For the text-containing cell, return its midpoint in [x, y] coordinate format. 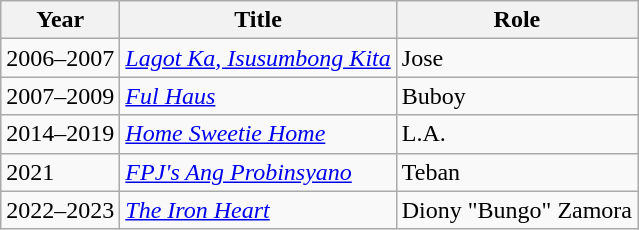
Year [60, 20]
Role [516, 20]
Diony "Bungo" Zamora [516, 210]
FPJ's Ang Probinsyano [258, 172]
Teban [516, 172]
Title [258, 20]
The Iron Heart [258, 210]
Lagot Ka, Isusumbong Kita [258, 58]
2022–2023 [60, 210]
Buboy [516, 96]
2007–2009 [60, 96]
2006–2007 [60, 58]
Home Sweetie Home [258, 134]
2014–2019 [60, 134]
L.A. [516, 134]
Jose [516, 58]
2021 [60, 172]
Ful Haus [258, 96]
